Determine the [X, Y] coordinate at the center of the cell enclosing the given text.  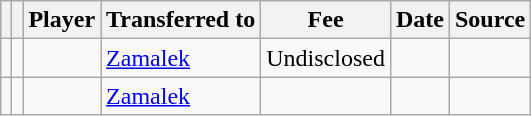
Source [490, 20]
Player [62, 20]
Fee [326, 20]
Transferred to [181, 20]
Undisclosed [326, 58]
Date [420, 20]
